Determine the (X, Y) coordinate at the center of the cell enclosing the given text.  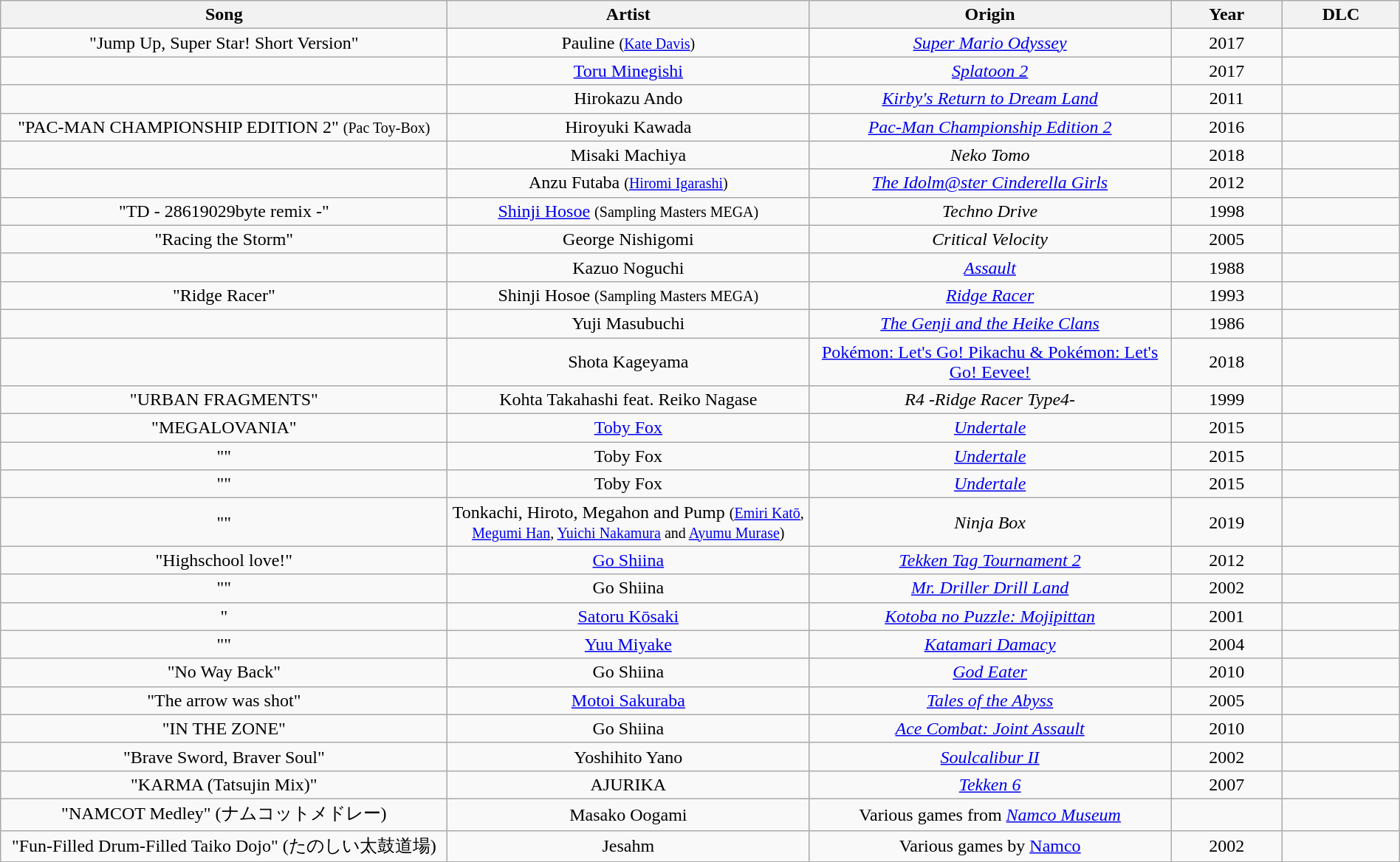
1998 (1227, 211)
Origin (990, 15)
1986 (1227, 323)
R4 -Ridge Racer Type4- (990, 400)
Yoshihito Yano (628, 756)
Super Mario Odyssey (990, 43)
"The arrow was shot" (224, 700)
Toru Minegishi (628, 71)
Neko Tomo (990, 155)
"NAMCOT Medley" (ナムコットメドレー) (224, 815)
Motoi Sakuraba (628, 700)
Masako Oogami (628, 815)
AJURIKA (628, 785)
1988 (1227, 267)
"No Way Back" (224, 672)
Hiroyuki Kawada (628, 127)
God Eater (990, 672)
"Racing the Storm" (224, 239)
"MEGALOVANIA" (224, 428)
Kirby's Return to Dream Land (990, 99)
"Ridge Racer" (224, 295)
Pauline (Kate Davis) (628, 43)
"PAC-MAN CHAMPIONSHIP EDITION 2" (Pac Toy-Box) (224, 127)
Satoru Kōsaki (628, 616)
Splatoon 2 (990, 71)
2011 (1227, 99)
2004 (1227, 644)
Kohta Takahashi feat. Reiko Nagase (628, 400)
"KARMA (Tatsujin Mix)" (224, 785)
Critical Velocity (990, 239)
DLC (1341, 15)
The Genji and the Heike Clans (990, 323)
"Fun-Filled Drum-Filled Taiko Dojo" (たのしい太鼓道場) (224, 846)
"URBAN FRAGMENTS" (224, 400)
Yuji Masubuchi (628, 323)
Pac-Man Championship Edition 2 (990, 127)
George Nishigomi (628, 239)
"Highschool love!" (224, 560)
Various games by Namco (990, 846)
"IN THE ZONE" (224, 728)
" (224, 616)
The Idolm@ster Cinderella Girls (990, 183)
Mr. Driller Drill Land (990, 588)
Tales of the Abyss (990, 700)
Pokémon: Let's Go! Pikachu & Pokémon: Let's Go! Eevee! (990, 362)
Various games from Namco Museum (990, 815)
Ridge Racer (990, 295)
Soulcalibur II (990, 756)
Kazuo Noguchi (628, 267)
2001 (1227, 616)
Misaki Machiya (628, 155)
Anzu Futaba (Hiromi Igarashi) (628, 183)
Year (1227, 15)
Assault (990, 267)
2016 (1227, 127)
Song (224, 15)
"Jump Up, Super Star! Short Version" (224, 43)
Yuu Miyake (628, 644)
Ninja Box (990, 523)
Hirokazu Ando (628, 99)
2007 (1227, 785)
"TD - 28619029byte remix -" (224, 211)
Artist (628, 15)
Jesahm (628, 846)
1999 (1227, 400)
Ace Combat: Joint Assault (990, 728)
"Brave Sword, Braver Soul" (224, 756)
Katamari Damacy (990, 644)
1993 (1227, 295)
Tonkachi, Hiroto, Megahon and Pump (Emiri Katō, Megumi Han, Yuichi Nakamura and Ayumu Murase) (628, 523)
2019 (1227, 523)
Tekken Tag Tournament 2 (990, 560)
Kotoba no Puzzle: Mojipittan (990, 616)
Tekken 6 (990, 785)
Shota Kageyama (628, 362)
Techno Drive (990, 211)
